Return the [X, Y] coordinate for the center point of the cell that contains the specified text.  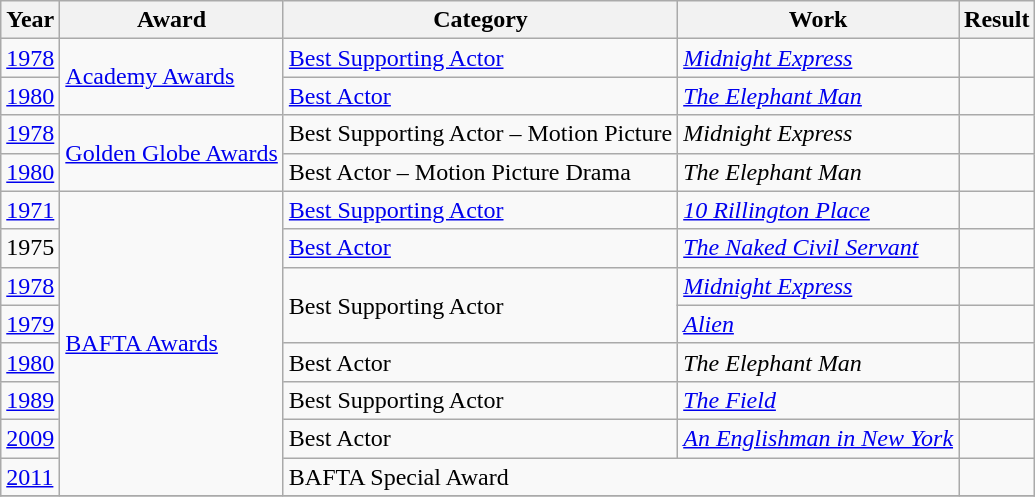
Category [480, 20]
2009 [30, 438]
1989 [30, 400]
1979 [30, 324]
Work [818, 20]
Best Supporting Actor – Motion Picture [480, 134]
Academy Awards [172, 77]
Year [30, 20]
Result [997, 20]
BAFTA Awards [172, 343]
10 Rillington Place [818, 210]
The Naked Civil Servant [818, 248]
Golden Globe Awards [172, 153]
Alien [818, 324]
Best Actor – Motion Picture Drama [480, 172]
The Field [818, 400]
Award [172, 20]
2011 [30, 477]
1975 [30, 248]
BAFTA Special Award [620, 477]
1971 [30, 210]
An Englishman in New York [818, 438]
